Return (X, Y) of the center of cell containing provided text 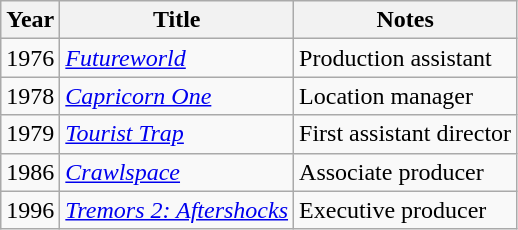
1976 (30, 58)
1986 (30, 172)
Capricorn One (177, 96)
1996 (30, 210)
Production assistant (406, 58)
Year (30, 20)
Tremors 2: Aftershocks (177, 210)
Location manager (406, 96)
Crawlspace (177, 172)
Futureworld (177, 58)
Associate producer (406, 172)
1979 (30, 134)
1978 (30, 96)
Notes (406, 20)
Tourist Trap (177, 134)
Title (177, 20)
First assistant director (406, 134)
Executive producer (406, 210)
